Scan for the cell matching the given text and deliver its [X, Y] coordinate at center. 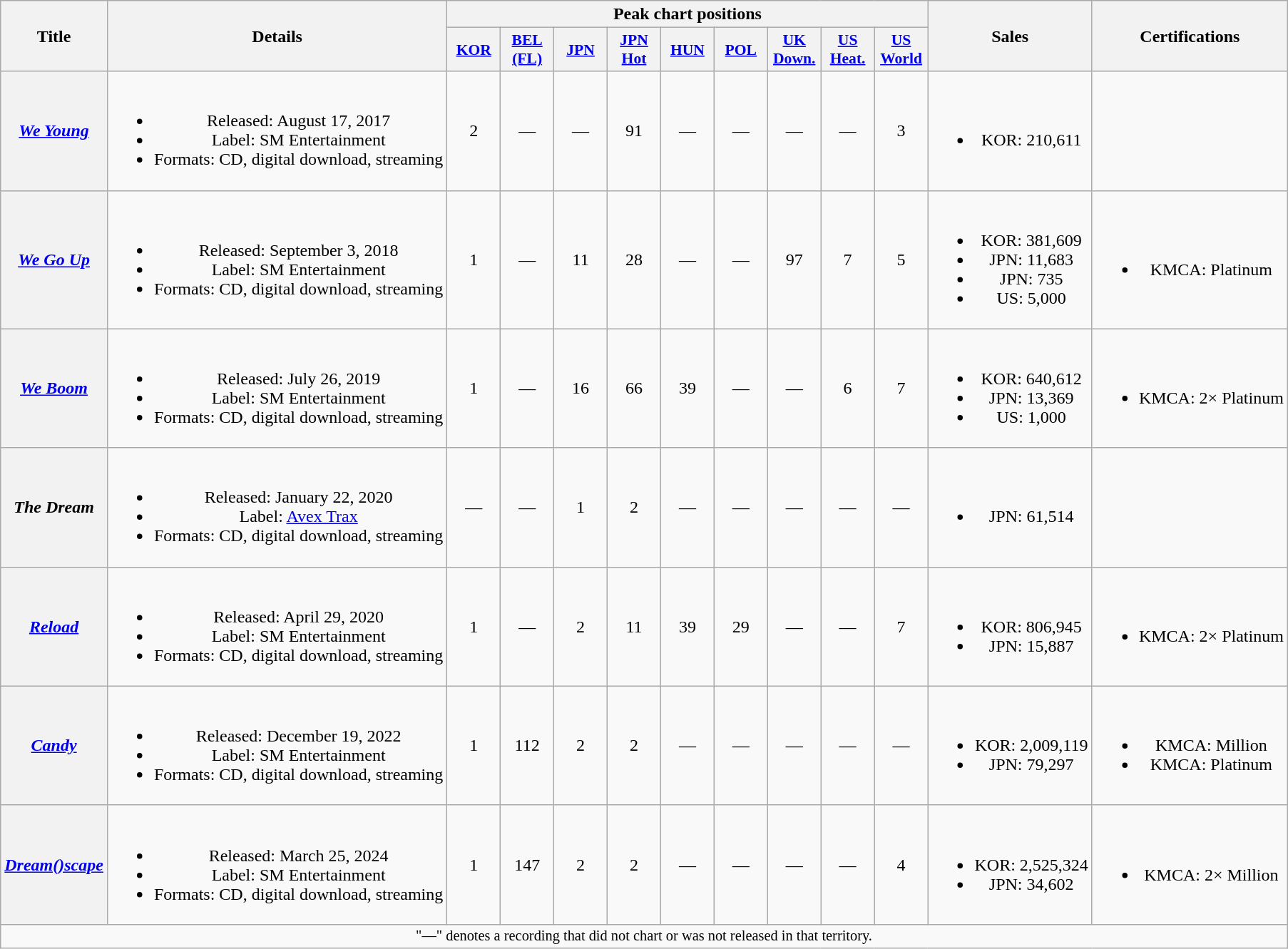
KMCA: Platinum [1190, 260]
We Boom [54, 388]
JPN: 61,514 [1010, 508]
147 [528, 864]
KOR: 210,611 [1010, 131]
5 [901, 260]
Dream()scape [54, 864]
91 [635, 131]
6 [847, 388]
Details [277, 36]
Released: April 29, 2020Label: SM EntertainmentFormats: CD, digital download, streaming [277, 626]
"—" denotes a recording that did not chart or was not released in that territory. [645, 936]
JPN Hot [635, 50]
Released: July 26, 2019Label: SM EntertainmentFormats: CD, digital download, streaming [277, 388]
KMCA: 2× Million [1190, 864]
Released: September 3, 2018Label: SM EntertainmentFormats: CD, digital download, streaming [277, 260]
USHeat. [847, 50]
KOR [474, 50]
UK Down. [794, 50]
We Young [54, 131]
97 [794, 260]
JPN [581, 50]
Candy [54, 746]
Title [54, 36]
The Dream [54, 508]
KOR: 381,609JPN: 11,683 JPN: 735 US: 5,000 [1010, 260]
We Go Up [54, 260]
POL [740, 50]
KMCA: MillionKMCA: Platinum [1190, 746]
HUN [688, 50]
Peak chart positions [688, 14]
KOR: 806,945JPN: 15,887 [1010, 626]
Certifications [1190, 36]
Released: March 25, 2024Label: SM EntertainmentFormats: CD, digital download, streaming [277, 864]
3 [901, 131]
29 [740, 626]
66 [635, 388]
Released: August 17, 2017Label: SM EntertainmentFormats: CD, digital download, streaming [277, 131]
28 [635, 260]
Released: December 19, 2022Label: SM EntertainmentFormats: CD, digital download, streaming [277, 746]
Sales [1010, 36]
BEL(FL) [528, 50]
KOR: 2,009,119JPN: 79,297 [1010, 746]
KOR: 2,525,324JPN: 34,602 [1010, 864]
USWorld [901, 50]
112 [528, 746]
4 [901, 864]
16 [581, 388]
KOR: 640,612JPN: 13,369 US: 1,000 [1010, 388]
Reload [54, 626]
Released: January 22, 2020 Label: Avex TraxFormats: CD, digital download, streaming [277, 508]
